Locate the cell with the specified text and output its [x, y] center coordinate. 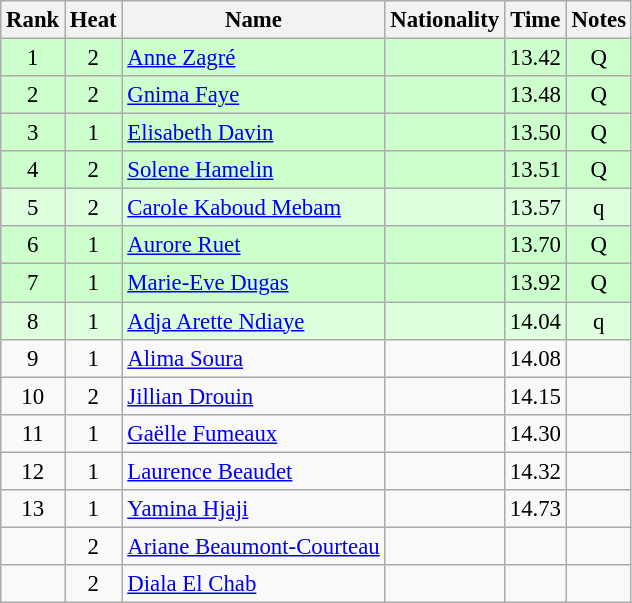
12 [33, 471]
Heat [94, 20]
14.15 [535, 396]
Laurence Beaudet [254, 471]
Rank [33, 20]
Time [535, 20]
4 [33, 170]
13.92 [535, 283]
Anne Zagré [254, 58]
13.48 [535, 95]
13.51 [535, 170]
5 [33, 208]
Yamina Hjaji [254, 509]
13.57 [535, 208]
13.50 [535, 133]
Nationality [444, 20]
Diala El Chab [254, 584]
9 [33, 358]
6 [33, 245]
Name [254, 20]
Gaëlle Fumeaux [254, 433]
14.08 [535, 358]
Elisabeth Davin [254, 133]
14.30 [535, 433]
13.70 [535, 245]
Alima Soura [254, 358]
Notes [598, 20]
14.04 [535, 321]
Aurore Ruet [254, 245]
Marie-Eve Dugas [254, 283]
Carole Kaboud Mebam [254, 208]
8 [33, 321]
13 [33, 509]
Solene Hamelin [254, 170]
14.32 [535, 471]
Adja Arette Ndiaye [254, 321]
13.42 [535, 58]
Jillian Drouin [254, 396]
14.73 [535, 509]
10 [33, 396]
11 [33, 433]
3 [33, 133]
Gnima Faye [254, 95]
Ariane Beaumont-Courteau [254, 546]
7 [33, 283]
